Identify which cell holds the provided text, then report its [x, y] central coordinate. 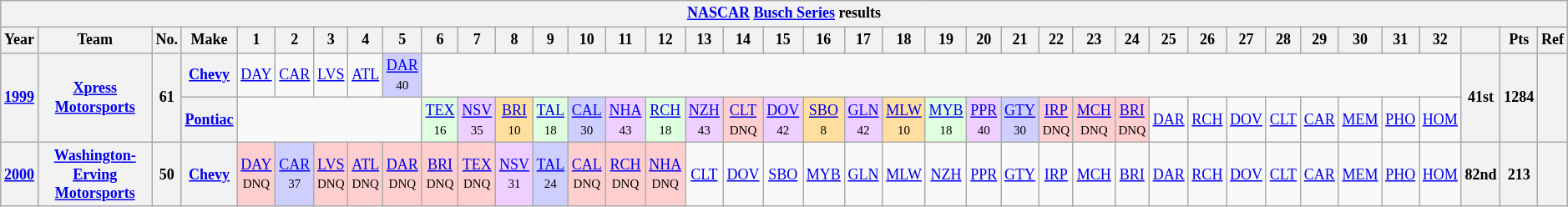
3 [331, 40]
MLW [903, 174]
NSV31 [514, 174]
27 [1247, 40]
19 [946, 40]
12 [665, 40]
13 [704, 40]
31 [1401, 40]
NASCAR Busch Series results [784, 13]
1 [256, 40]
DAY [256, 75]
Xpress Motorsports [95, 97]
SBO [783, 174]
TEX16 [440, 120]
22 [1055, 40]
23 [1094, 40]
RCH18 [665, 120]
30 [1360, 40]
15 [783, 40]
Make [209, 40]
29 [1319, 40]
9 [550, 40]
11 [625, 40]
Ref [1553, 40]
16 [824, 40]
PPR40 [984, 120]
2 [295, 40]
NZH43 [704, 120]
NSV35 [478, 120]
61 [167, 97]
CAL30 [586, 120]
MCHDNQ [1094, 120]
CALDNQ [586, 174]
17 [863, 40]
4 [366, 40]
DAYDNQ [256, 174]
CAR37 [295, 174]
10 [586, 40]
8 [514, 40]
PPR [984, 174]
7 [478, 40]
NHA43 [625, 120]
SBO8 [824, 120]
24 [1132, 40]
LVSDNQ [331, 174]
1284 [1520, 97]
IRPDNQ [1055, 120]
Washington-Erving Motorsports [95, 174]
14 [743, 40]
TAL18 [550, 120]
6 [440, 40]
LVS [331, 75]
Team [95, 40]
GLN [863, 174]
32 [1441, 40]
RCHDNQ [625, 174]
Pontiac [209, 120]
Pts [1520, 40]
BRI10 [514, 120]
ATL [366, 75]
IRP [1055, 174]
NHADNQ [665, 174]
2000 [20, 174]
ATLDNQ [366, 174]
DARDNQ [402, 174]
BRI [1132, 174]
MLW10 [903, 120]
No. [167, 40]
25 [1169, 40]
213 [1520, 174]
5 [402, 40]
18 [903, 40]
20 [984, 40]
Year [20, 40]
28 [1282, 40]
GLN42 [863, 120]
NZH [946, 174]
TEXDNQ [478, 174]
MCH [1094, 174]
21 [1020, 40]
CLTDNQ [743, 120]
1999 [20, 97]
GTY30 [1020, 120]
DAR40 [402, 75]
82nd [1481, 174]
DOV42 [783, 120]
GTY [1020, 174]
TAL24 [550, 174]
41st [1481, 97]
50 [167, 174]
26 [1207, 40]
MYB18 [946, 120]
MYB [824, 174]
